Locate the cell with the specified text and output its [x, y] center coordinate. 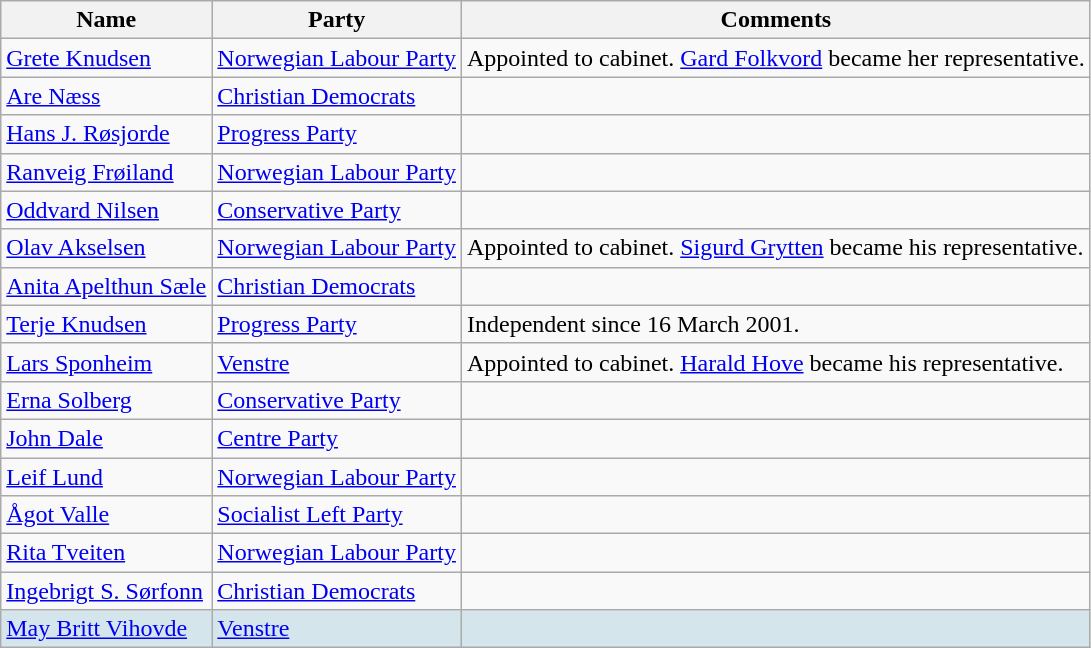
Comments [776, 20]
Erna Solberg [106, 400]
Anita Apelthun Sæle [106, 286]
Appointed to cabinet. Gard Folkvord became her representative. [776, 58]
Ranveig Frøiland [106, 172]
Socialist Left Party [337, 515]
Olav Akselsen [106, 248]
May Britt Vihovde [106, 629]
Grete Knudsen [106, 58]
Name [106, 20]
Lars Sponheim [106, 362]
Independent since 16 March 2001. [776, 324]
Leif Lund [106, 477]
Rita Tveiten [106, 553]
Terje Knudsen [106, 324]
Hans J. Røsjorde [106, 134]
Are Næss [106, 96]
Ingebrigt S. Sørfonn [106, 591]
Party [337, 20]
John Dale [106, 438]
Appointed to cabinet. Harald Hove became his representative. [776, 362]
Oddvard Nilsen [106, 210]
Appointed to cabinet. Sigurd Grytten became his representative. [776, 248]
Centre Party [337, 438]
Ågot Valle [106, 515]
